Return (x, y) of the center of cell containing provided text 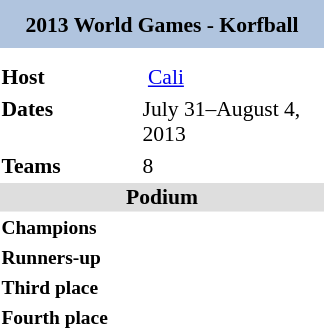
Host (69, 77)
Champions (69, 228)
Third place (69, 288)
Podium (162, 197)
Runners-up (69, 258)
Teams (69, 166)
July 31–August 4, 2013 (232, 121)
Dates (69, 121)
Cali (232, 77)
8 (232, 166)
2013 World Games - Korfball (162, 24)
